From the cell containing the given text, extract its center point as (X, Y) coordinate. 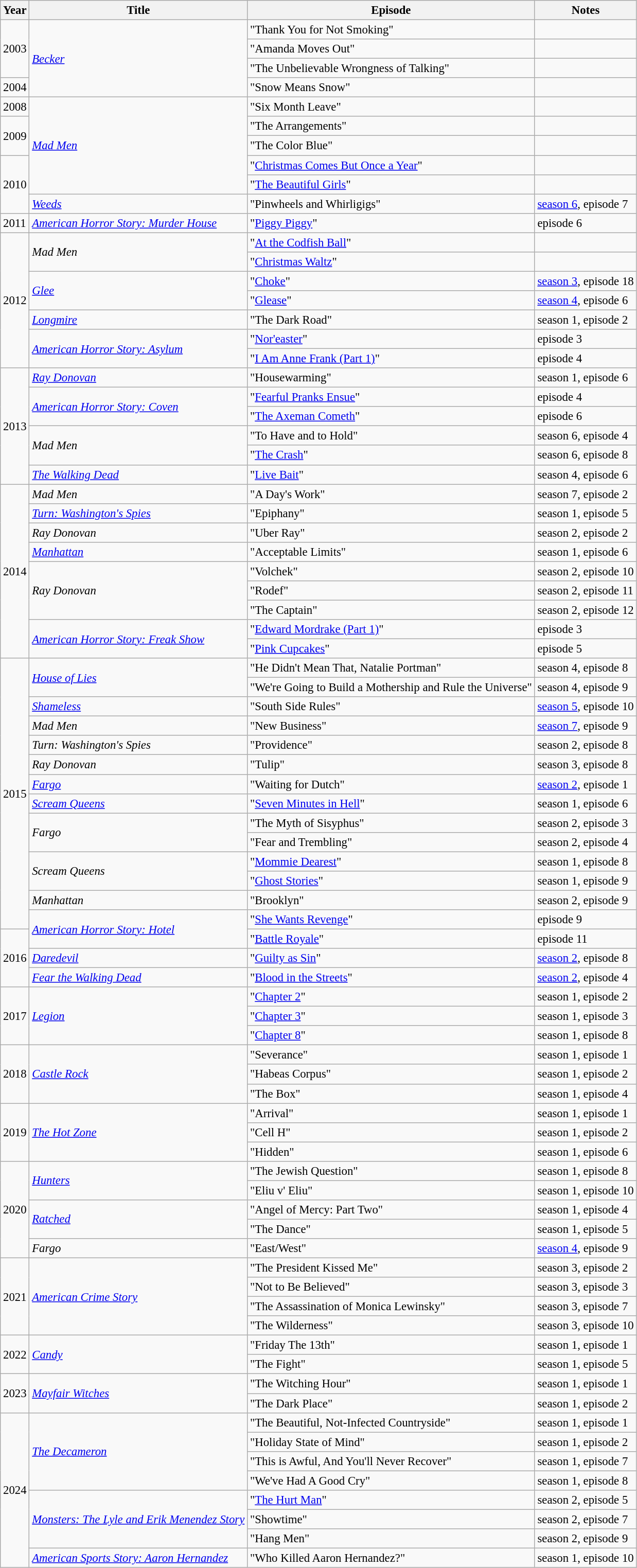
2019 (15, 1132)
season 1, episode 9 (586, 881)
The Hot Zone (138, 1132)
American Horror Story: Asylum (138, 349)
"He Didn't Mean That, Natalie Portman" (391, 668)
season 7, episode 9 (586, 726)
"Snow Means Snow" (391, 87)
American Horror Story: Coven (138, 407)
House of Lies (138, 677)
season 3, episode 2 (586, 1268)
"The Witching Hour" (391, 1384)
"East/West" (391, 1248)
season 6, episode 4 (586, 436)
Weeds (138, 204)
"Battle Royale" (391, 939)
"The Jewish Question" (391, 1171)
Monsters: The Lyle and Erik Menendez Story (138, 1519)
"Chapter 2" (391, 997)
Year (15, 10)
season 1, episode 3 (586, 1016)
Episode (391, 10)
American Crime Story (138, 1297)
episode 5 (586, 649)
2008 (15, 107)
"The Axeman Cometh" (391, 416)
Legion (138, 1016)
"The Dance" (391, 1229)
season 7, episode 2 (586, 494)
American Sports Story: Aaron Hernandez (138, 1558)
"Chapter 3" (391, 1016)
"Piggy Piggy" (391, 223)
"The Myth of Sisyphus" (391, 823)
season 2, episode 5 (586, 1500)
2011 (15, 223)
"Eliu v' Eliu" (391, 1190)
Notes (586, 10)
"Ghost Stories" (391, 881)
2014 (15, 571)
Becker (138, 59)
"Friday The 13th" (391, 1345)
"Chapter 8" (391, 1035)
"Christmas Comes But Once a Year" (391, 165)
Title (138, 10)
"The Color Blue" (391, 146)
"Nor'easter" (391, 339)
2012 (15, 301)
"The Captain" (391, 610)
"Brooklyn" (391, 900)
"Pinwheels and Whirligigs" (391, 204)
Mayfair Witches (138, 1394)
season 4, episode 8 (586, 668)
"Habeas Corpus" (391, 1074)
American Horror Story: Freak Show (138, 639)
Castle Rock (138, 1074)
2020 (15, 1210)
season 6, episode 8 (586, 455)
"At the Codfish Ball" (391, 242)
"The Assassination of Monica Lewinsky" (391, 1307)
season 2, episode 3 (586, 823)
"Who Killed Aaron Hernandez?" (391, 1558)
American Horror Story: Murder House (138, 223)
"Edward Mordrake (Part 1)" (391, 629)
"Choke" (391, 281)
2017 (15, 1016)
Hunters (138, 1181)
"Fear and Trembling" (391, 842)
"To Have and to Hold" (391, 436)
2004 (15, 87)
"I Am Anne Frank (Part 1)" (391, 359)
"Tulip" (391, 765)
"Providence" (391, 746)
"The Unbelievable Wrongness of Talking" (391, 68)
Longmire (138, 320)
2016 (15, 958)
"We've Had A Good Cry" (391, 1481)
"Hang Men" (391, 1539)
"Live Bait" (391, 474)
"Waiting for Dutch" (391, 784)
"Housewarming" (391, 378)
"Glease" (391, 301)
"Rodef" (391, 591)
2021 (15, 1297)
"Volchek" (391, 571)
"The Hurt Man" (391, 1500)
Shameless (138, 707)
"Severance" (391, 1055)
season 5, episode 10 (586, 707)
season 3, episode 7 (586, 1307)
2022 (15, 1354)
"This is Awful, And You'll Never Recover" (391, 1461)
season 3, episode 18 (586, 281)
"The Arrangements" (391, 126)
"Amanda Moves Out" (391, 49)
"Christmas Waltz" (391, 262)
"We're Going to Build a Mothership and Rule the Universe" (391, 688)
Glee (138, 290)
Ratched (138, 1220)
2003 (15, 49)
"New Business" (391, 726)
"Epiphany" (391, 513)
"She Wants Revenge" (391, 920)
2009 (15, 136)
episode 9 (586, 920)
"Showtime" (391, 1519)
The Walking Dead (138, 474)
season 3, episode 3 (586, 1287)
season 2, episode 2 (586, 533)
2024 (15, 1490)
"Pink Cupcakes" (391, 649)
"Guilty as Sin" (391, 958)
2023 (15, 1394)
"Seven Minutes in Hell" (391, 803)
American Horror Story: Hotel (138, 929)
2010 (15, 184)
"The Dark Road" (391, 320)
"Acceptable Limits" (391, 552)
"Six Month Leave" (391, 107)
season 6, episode 7 (586, 204)
Daredevil (138, 958)
"The Fight" (391, 1364)
2013 (15, 426)
2015 (15, 794)
season 2, episode 12 (586, 610)
Fear the Walking Dead (138, 978)
"Angel of Mercy: Part Two" (391, 1210)
2018 (15, 1074)
"Blood in the Streets" (391, 978)
"The Box" (391, 1094)
"The Crash" (391, 455)
"Mommie Dearest" (391, 861)
season 2, episode 11 (586, 591)
"The Wilderness" (391, 1326)
season 2, episode 10 (586, 571)
season 1, episode 7 (586, 1461)
"South Side Rules" (391, 707)
"The Beautiful Girls" (391, 184)
"Fearful Pranks Ensue" (391, 397)
episode 11 (586, 939)
season 2, episode 1 (586, 784)
"Cell H" (391, 1132)
"Hidden" (391, 1152)
"Uber Ray" (391, 533)
"The Dark Place" (391, 1403)
"Not to Be Believed" (391, 1287)
"The President Kissed Me" (391, 1268)
season 2, episode 7 (586, 1519)
The Decameron (138, 1451)
season 3, episode 8 (586, 765)
"A Day's Work" (391, 494)
"The Beautiful, Not-Infected Countryside" (391, 1422)
season 3, episode 10 (586, 1326)
"Holiday State of Mind" (391, 1442)
"Thank You for Not Smoking" (391, 30)
"Arrival" (391, 1113)
Candy (138, 1354)
